Pinpoint the cell where the given text exists, returning its (x, y) midpoint coordinate. 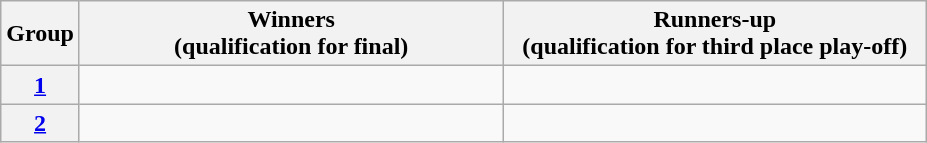
Group (40, 34)
2 (40, 123)
1 (40, 85)
Winners(qualification for final) (291, 34)
Runners-up(qualification for third place play-off) (715, 34)
